Find where the given text appears and provide that cell's center as (x, y) coordinate. 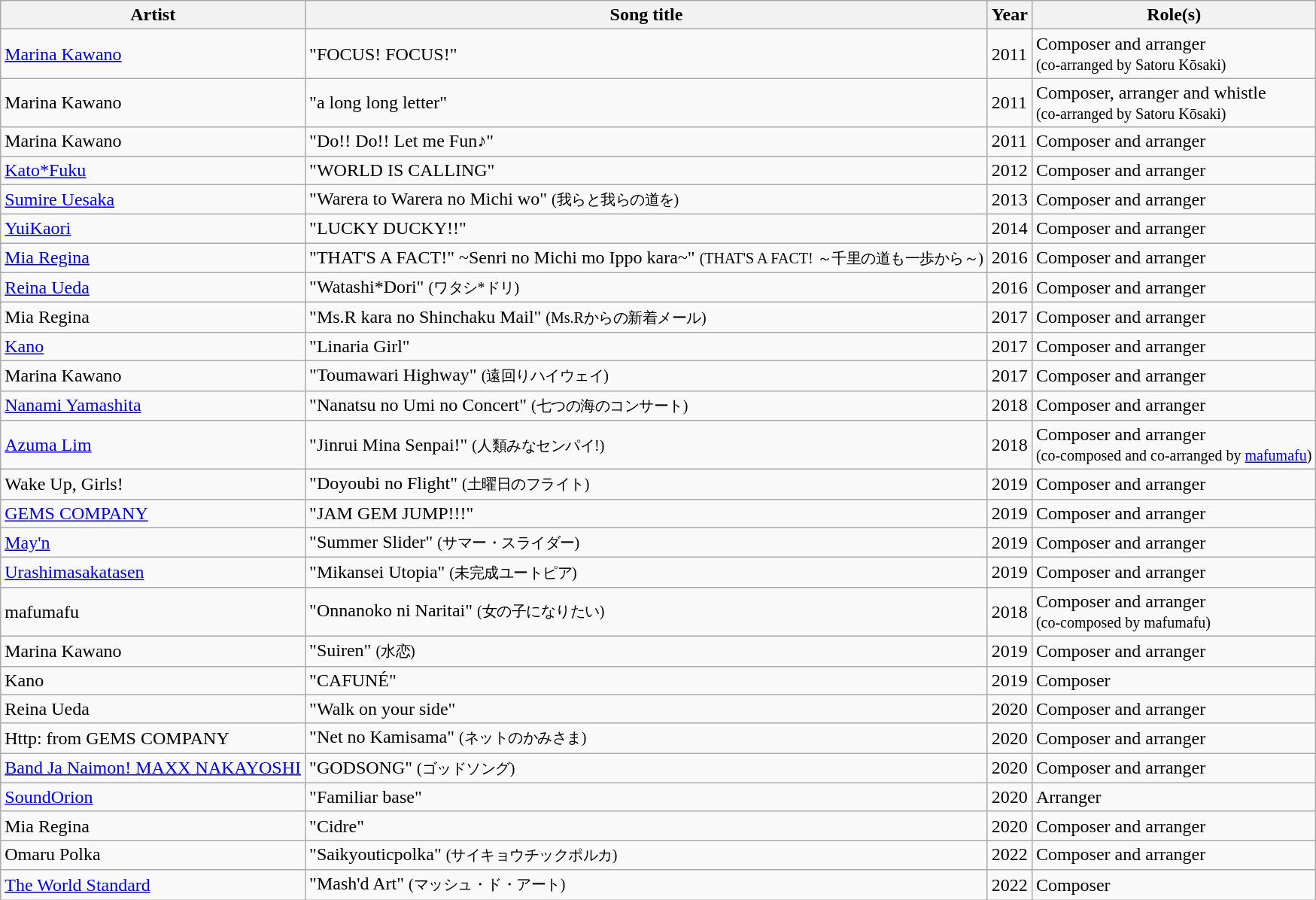
"Walk on your side" (647, 709)
Artist (153, 15)
Year (1010, 15)
Song title (647, 15)
"Net no Kamisama" (ネットのかみさま) (647, 738)
Composer and arranger(co-composed and co-arranged by mafumafu) (1174, 445)
"JAM GEM JUMP!!!" (647, 513)
"THAT'S A FACT!" ~Senri no Michi mo Ippo kara~" (THAT'S A FACT! ～千里の道も一歩から～) (647, 258)
"Suiren" (水恋) (647, 651)
YuiKaori (153, 229)
"Nanatsu no Umi no Concert" (七つの海のコンサート) (647, 406)
"LUCKY DUCKY!!" (647, 229)
Composer and arranger(co-composed by mafumafu) (1174, 611)
"a long long letter" (647, 102)
The World Standard (153, 885)
Nanami Yamashita (153, 406)
"Ms.R kara no Shinchaku Mail" (Ms.Rからの新着メール) (647, 318)
SoundOrion (153, 797)
2013 (1010, 199)
"Watashi*Dori" (ワタシ*ドリ) (647, 287)
Wake Up, Girls! (153, 485)
Omaru Polka (153, 855)
Kato*Fuku (153, 170)
"Do!! Do!! Let me Fun♪" (647, 141)
2014 (1010, 229)
"Jinrui Mina Senpai!" (人類みなセンパイ!) (647, 445)
mafumafu (153, 611)
"CAFUNÉ" (647, 680)
2012 (1010, 170)
"Mikansei Utopia" (未完成ユートピア) (647, 573)
Urashimasakatasen (153, 573)
"Linaria Girl" (647, 346)
Role(s) (1174, 15)
Band Ja Naimon! MAXX NAKAYOSHI (153, 768)
"Doyoubi no Flight" (土曜日のフライト) (647, 485)
Azuma Lim (153, 445)
Arranger (1174, 797)
"Summer Slider" (サマー・スライダー) (647, 543)
Http: from GEMS COMPANY (153, 738)
"Familiar base" (647, 797)
Composer and arranger(co-arranged by Satoru Kōsaki) (1174, 54)
"Saikyouticpolka" (サイキョウチックポルカ) (647, 855)
Sumire Uesaka (153, 199)
"WORLD IS CALLING" (647, 170)
"Onnanoko ni Naritai" (女の子になりたい) (647, 611)
"FOCUS! FOCUS!" (647, 54)
"Mash'd Art" (マッシュ・ド・アート) (647, 885)
GEMS COMPANY (153, 513)
"Cidre" (647, 826)
Composer, arranger and whistle(co-arranged by Satoru Kōsaki) (1174, 102)
"Warera to Warera no Michi wo" (我らと我らの道を) (647, 199)
May'n (153, 543)
"GODSONG" (ゴッドソング) (647, 768)
"Toumawari Highway" (遠回りハイウェイ) (647, 376)
